Capture the cell that displays the provided text and extract its (x, y) central coordinate. 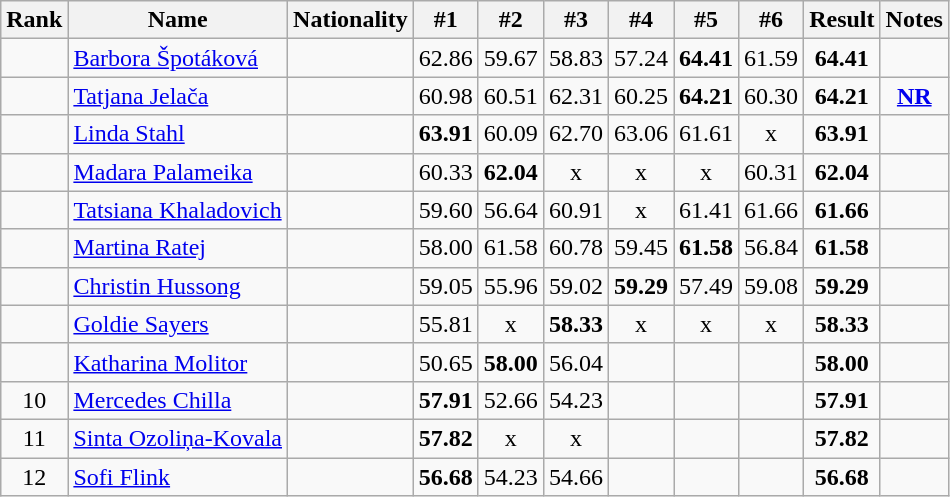
Sinta Ozoliņa-Kovala (178, 438)
59.08 (772, 286)
Christin Hussong (178, 286)
60.51 (510, 96)
62.86 (446, 58)
Goldie Sayers (178, 324)
Tatsiana Khaladovich (178, 210)
59.02 (576, 286)
62.70 (576, 134)
59.67 (510, 58)
Result (842, 20)
60.33 (446, 172)
60.30 (772, 96)
Katharina Molitor (178, 362)
#2 (510, 20)
#1 (446, 20)
54.66 (576, 477)
61.41 (706, 210)
#6 (772, 20)
Linda Stahl (178, 134)
58.83 (576, 58)
57.24 (640, 58)
NR (914, 96)
60.78 (576, 248)
Madara Palameika (178, 172)
Mercedes Chilla (178, 400)
61.59 (772, 58)
Name (178, 20)
61.61 (706, 134)
60.31 (772, 172)
Tatjana Jelača (178, 96)
52.66 (510, 400)
Nationality (351, 20)
59.05 (446, 286)
60.98 (446, 96)
56.64 (510, 210)
57.49 (706, 286)
Rank (34, 20)
Barbora Špotáková (178, 58)
Sofi Flink (178, 477)
55.96 (510, 286)
11 (34, 438)
56.04 (576, 362)
56.84 (772, 248)
#3 (576, 20)
#4 (640, 20)
55.81 (446, 324)
Martina Ratej (178, 248)
50.65 (446, 362)
12 (34, 477)
#5 (706, 20)
60.25 (640, 96)
62.31 (576, 96)
60.09 (510, 134)
59.45 (640, 248)
63.06 (640, 134)
Notes (914, 20)
60.91 (576, 210)
59.60 (446, 210)
10 (34, 400)
